Scan for the cell matching the given text and deliver its (x, y) coordinate at center. 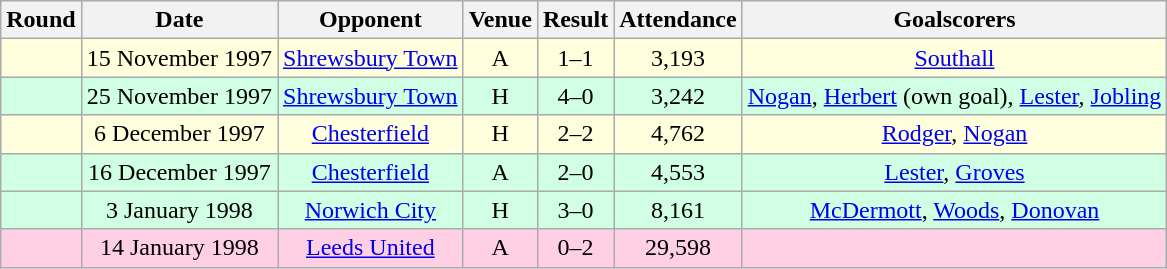
6 December 1997 (179, 134)
0–2 (575, 248)
Date (179, 20)
15 November 1997 (179, 58)
Lester, Groves (954, 172)
3,242 (678, 96)
2–0 (575, 172)
3,193 (678, 58)
Result (575, 20)
Rodger, Nogan (954, 134)
Southall (954, 58)
3–0 (575, 210)
4–0 (575, 96)
14 January 1998 (179, 248)
Venue (500, 20)
Attendance (678, 20)
Nogan, Herbert (own goal), Lester, Jobling (954, 96)
4,553 (678, 172)
Opponent (371, 20)
16 December 1997 (179, 172)
McDermott, Woods, Donovan (954, 210)
3 January 1998 (179, 210)
Norwich City (371, 210)
29,598 (678, 248)
Leeds United (371, 248)
1–1 (575, 58)
Round (41, 20)
4,762 (678, 134)
25 November 1997 (179, 96)
2–2 (575, 134)
8,161 (678, 210)
Goalscorers (954, 20)
